Scan for the cell matching the given text and deliver its [x, y] coordinate at center. 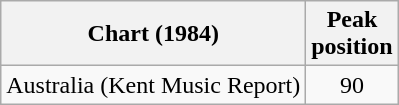
Peakposition [352, 34]
Chart (1984) [154, 34]
90 [352, 85]
Australia (Kent Music Report) [154, 85]
